Scan for the cell matching the given text and deliver its (x, y) coordinate at center. 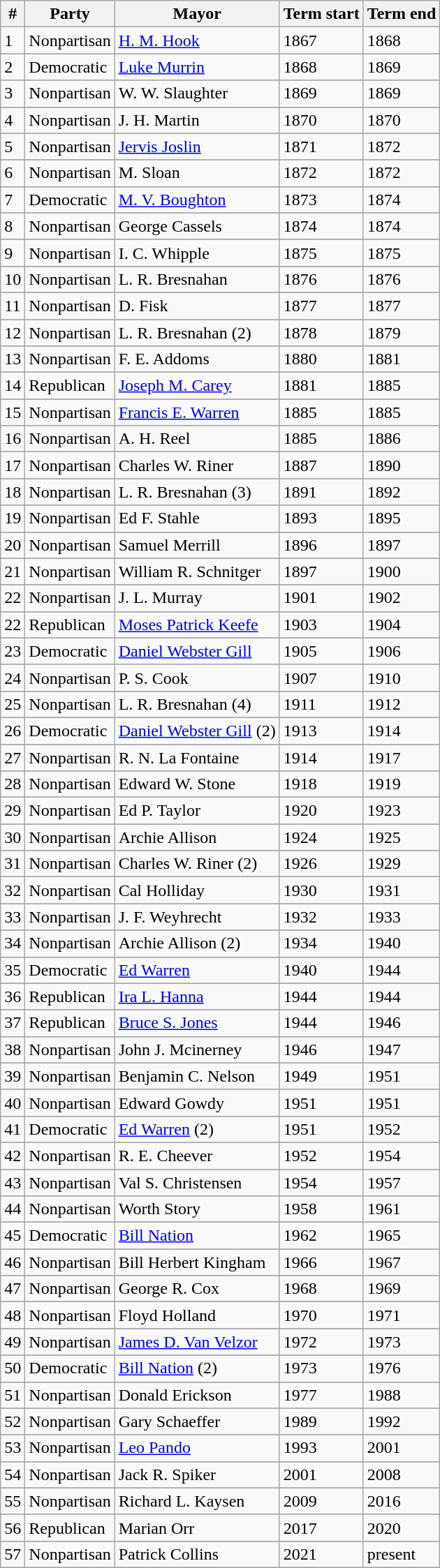
Edward Gowdy (197, 1103)
6 (13, 173)
48 (13, 1315)
L. R. Bresnahan (3) (197, 492)
44 (13, 1209)
1931 (402, 890)
9 (13, 253)
Benjamin C. Nelson (197, 1076)
30 (13, 837)
55 (13, 1501)
2021 (321, 1554)
1910 (402, 678)
L. R. Bresnahan (2) (197, 333)
Daniel Webster Gill (2) (197, 731)
24 (13, 678)
George Cassels (197, 226)
1901 (321, 598)
1934 (321, 943)
2020 (402, 1528)
1879 (402, 333)
26 (13, 731)
Richard L. Kaysen (197, 1501)
W. W. Slaughter (197, 94)
15 (13, 412)
1887 (321, 465)
49 (13, 1342)
1926 (321, 864)
12 (13, 333)
1880 (321, 359)
53 (13, 1448)
27 (13, 757)
L. R. Bresnahan (197, 279)
Ed F. Stahle (197, 518)
1871 (321, 147)
Jervis Joslin (197, 147)
present (402, 1554)
L. R. Bresnahan (4) (197, 704)
Mayor (197, 14)
39 (13, 1076)
36 (13, 996)
1965 (402, 1236)
29 (13, 811)
1993 (321, 1448)
5 (13, 147)
J. F. Weyhrecht (197, 917)
33 (13, 917)
1929 (402, 864)
1907 (321, 678)
I. C. Whipple (197, 253)
Moses Patrick Keefe (197, 625)
Cal Holliday (197, 890)
F. E. Addoms (197, 359)
2 (13, 67)
Ed P. Taylor (197, 811)
Bill Nation (2) (197, 1368)
2008 (402, 1474)
50 (13, 1368)
A. H. Reel (197, 439)
1968 (321, 1289)
1873 (321, 200)
M. Sloan (197, 173)
Bruce S. Jones (197, 1023)
1957 (402, 1183)
Ed Warren (197, 970)
1893 (321, 518)
1988 (402, 1395)
# (13, 14)
1969 (402, 1289)
1977 (321, 1395)
Term start (321, 14)
Ira L. Hanna (197, 996)
Jack R. Spiker (197, 1474)
1906 (402, 651)
1918 (321, 784)
1992 (402, 1421)
Term end (402, 14)
10 (13, 279)
1917 (402, 757)
1989 (321, 1421)
1886 (402, 439)
40 (13, 1103)
7 (13, 200)
Gary Schaeffer (197, 1421)
Floyd Holland (197, 1315)
J. H. Martin (197, 120)
Francis E. Warren (197, 412)
1892 (402, 492)
H. M. Hook (197, 40)
1971 (402, 1315)
11 (13, 306)
1900 (402, 572)
Samuel Merrill (197, 545)
1891 (321, 492)
14 (13, 386)
William R. Schnitger (197, 572)
21 (13, 572)
Worth Story (197, 1209)
Charles W. Riner (2) (197, 864)
8 (13, 226)
1930 (321, 890)
37 (13, 1023)
Edward W. Stone (197, 784)
Archie Allison (2) (197, 943)
1920 (321, 811)
1878 (321, 333)
46 (13, 1262)
1911 (321, 704)
1972 (321, 1342)
Patrick Collins (197, 1554)
James D. Van Velzor (197, 1342)
1967 (402, 1262)
1895 (402, 518)
42 (13, 1156)
Bill Herbert Kingham (197, 1262)
35 (13, 970)
1949 (321, 1076)
John J. Mcinerney (197, 1050)
1 (13, 40)
51 (13, 1395)
4 (13, 120)
31 (13, 864)
13 (13, 359)
1970 (321, 1315)
Ed Warren (2) (197, 1129)
Party (70, 14)
1966 (321, 1262)
19 (13, 518)
Bill Nation (197, 1236)
Daniel Webster Gill (197, 651)
Joseph M. Carey (197, 386)
57 (13, 1554)
R. N. La Fontaine (197, 757)
M. V. Boughton (197, 200)
1867 (321, 40)
Donald Erickson (197, 1395)
P. S. Cook (197, 678)
18 (13, 492)
28 (13, 784)
54 (13, 1474)
1923 (402, 811)
45 (13, 1236)
23 (13, 651)
38 (13, 1050)
Archie Allison (197, 837)
1890 (402, 465)
1919 (402, 784)
2017 (321, 1528)
1925 (402, 837)
56 (13, 1528)
17 (13, 465)
43 (13, 1183)
1902 (402, 598)
1913 (321, 731)
1933 (402, 917)
47 (13, 1289)
1905 (321, 651)
Marian Orr (197, 1528)
J. L. Murray (197, 598)
George R. Cox (197, 1289)
Val S. Christensen (197, 1183)
34 (13, 943)
Luke Murrin (197, 67)
1932 (321, 917)
1961 (402, 1209)
41 (13, 1129)
R. E. Cheever (197, 1156)
25 (13, 704)
52 (13, 1421)
32 (13, 890)
1976 (402, 1368)
16 (13, 439)
2016 (402, 1501)
D. Fisk (197, 306)
2009 (321, 1501)
1912 (402, 704)
1962 (321, 1236)
Charles W. Riner (197, 465)
1924 (321, 837)
1903 (321, 625)
Leo Pando (197, 1448)
20 (13, 545)
1904 (402, 625)
1947 (402, 1050)
3 (13, 94)
1958 (321, 1209)
1896 (321, 545)
